Find where the given text appears and provide that cell's center as [X, Y] coordinate. 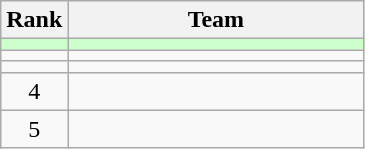
Team [216, 20]
Rank [34, 20]
4 [34, 91]
5 [34, 129]
